Search for the cell housing the specified text and yield its [X, Y] center coordinate. 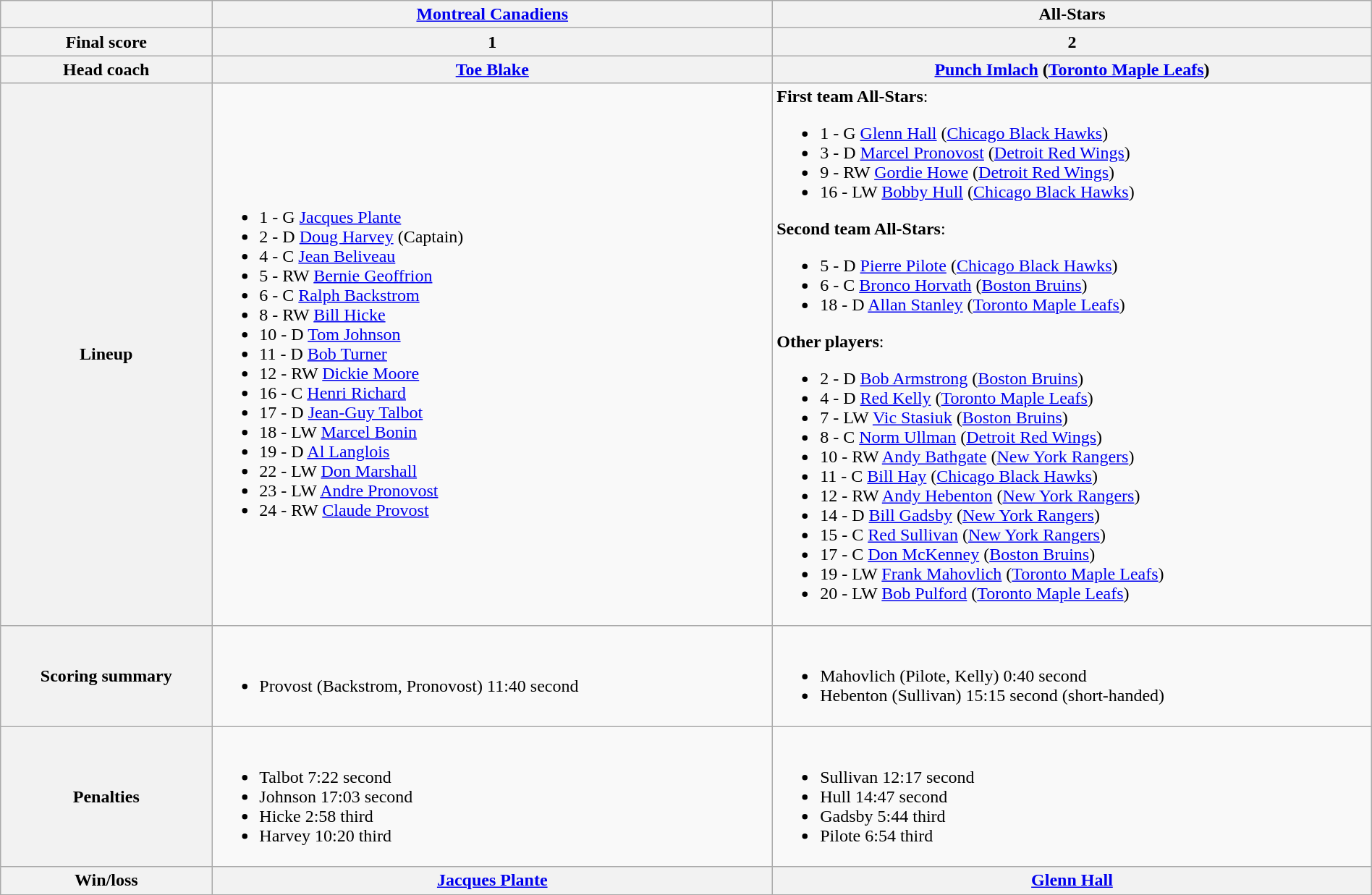
Provost (Backstrom, Pronovost) 11:40 second [492, 676]
Lineup [106, 355]
2 [1072, 42]
Toe Blake [492, 69]
All-Stars [1072, 14]
Final score [106, 42]
Montreal Canadiens [492, 14]
Punch Imlach (Toronto Maple Leafs) [1072, 69]
Sullivan 12:17 secondHull 14:47 secondGadsby 5:44 thirdPilote 6:54 third [1072, 797]
Glenn Hall [1072, 881]
Scoring summary [106, 676]
1 [492, 42]
Win/loss [106, 881]
Jacques Plante [492, 881]
Talbot 7:22 secondJohnson 17:03 secondHicke 2:58 thirdHarvey 10:20 third [492, 797]
Mahovlich (Pilote, Kelly) 0:40 secondHebenton (Sullivan) 15:15 second (short-handed) [1072, 676]
Penalties [106, 797]
Head coach [106, 69]
